For the text-containing cell, return its midpoint in [X, Y] coordinate format. 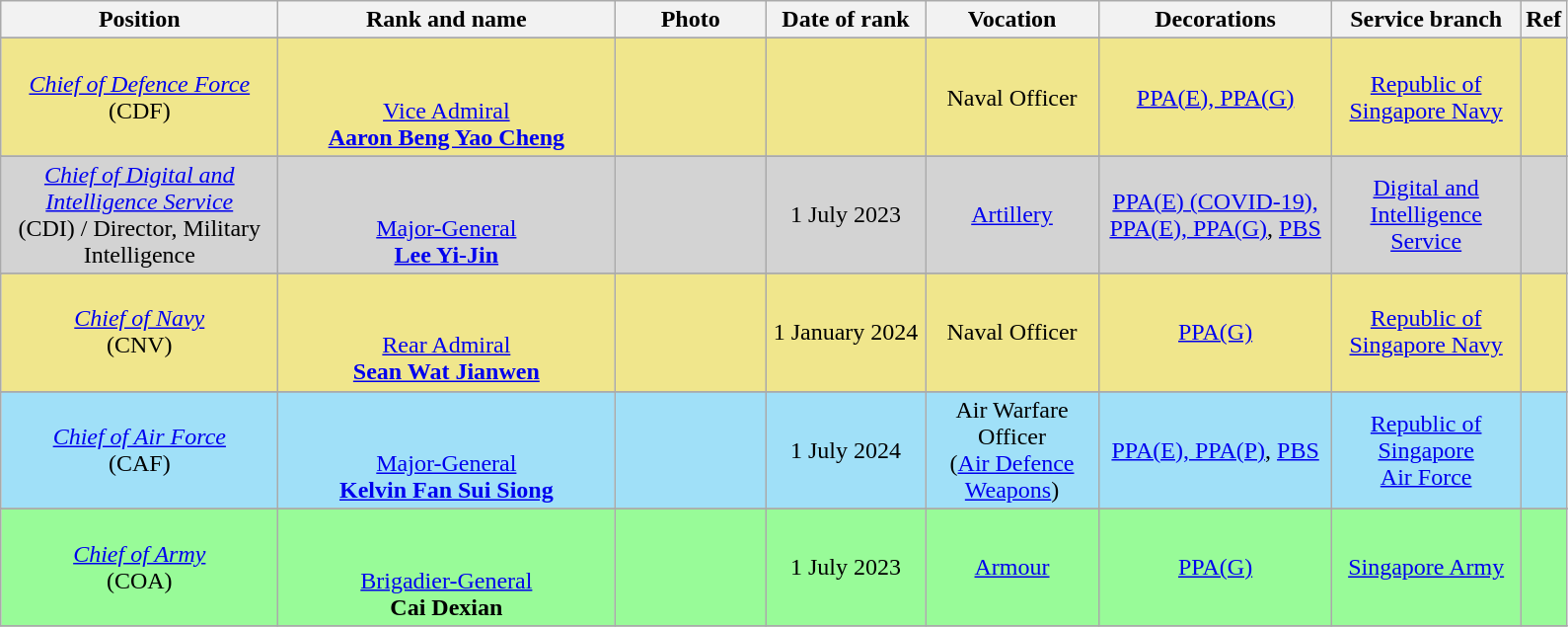
Service branch [1427, 20]
Position [140, 20]
PPA(E), PPA(G) [1216, 97]
Chief of Air Force(CAF) [140, 450]
Major-General Lee Yi-Jin [446, 215]
Vice AdmiralAaron Beng Yao Cheng [446, 97]
PPA(E), PPA(P), PBS [1216, 450]
Date of rank [845, 20]
Digital and Intelligence Service [1427, 215]
1 July 2024 [845, 450]
Rank and name [446, 20]
Rear AdmiralSean Wat Jianwen [446, 332]
Chief of Navy(CNV) [140, 332]
Singapore Army [1427, 567]
Photo [691, 20]
Decorations [1216, 20]
Armour [1012, 567]
Chief of Army(COA) [140, 567]
Vocation [1012, 20]
PPA(E) (COVID-19), PPA(E), PPA(G), PBS [1216, 215]
Chief of Defence Force(CDF) [140, 97]
Ref [1543, 20]
Air Warfare Officer(Air Defence Weapons) [1012, 450]
Major-GeneralKelvin Fan Sui Siong [446, 450]
1 January 2024 [845, 332]
Chief of Digital and Intelligence Service(CDI) / Director, Military Intelligence [140, 215]
Artillery [1012, 215]
Brigadier-GeneralCai Dexian [446, 567]
Republic of SingaporeAir Force [1427, 450]
